Extract the (X, Y) coordinate from the center of the cell holding the provided text.  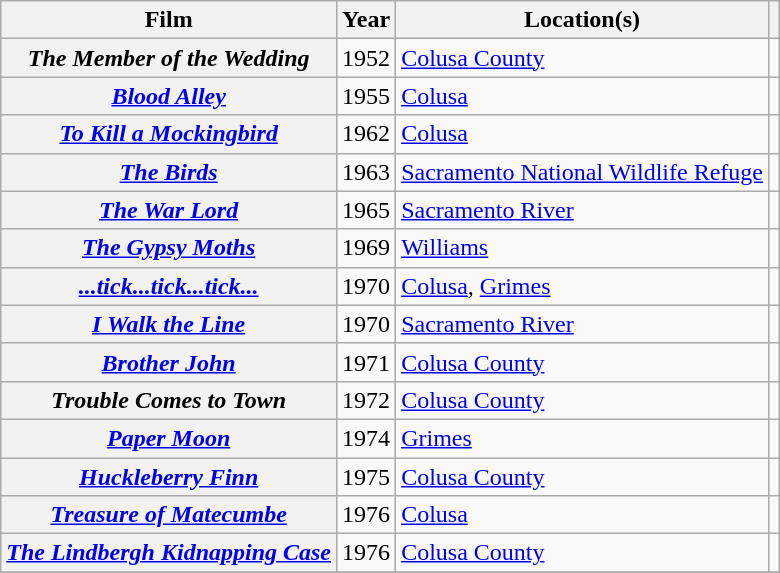
I Walk the Line (169, 324)
1972 (366, 400)
1975 (366, 477)
The Lindbergh Kidnapping Case (169, 553)
Treasure of Matecumbe (169, 515)
1974 (366, 438)
Paper Moon (169, 438)
1962 (366, 134)
1952 (366, 58)
Huckleberry Finn (169, 477)
Brother John (169, 362)
The War Lord (169, 210)
1955 (366, 96)
To Kill a Mockingbird (169, 134)
Sacramento National Wildlife Refuge (582, 172)
1965 (366, 210)
The Birds (169, 172)
Trouble Comes to Town (169, 400)
...tick...tick...tick... (169, 286)
Film (169, 20)
Year (366, 20)
Williams (582, 248)
1971 (366, 362)
Grimes (582, 438)
1963 (366, 172)
Location(s) (582, 20)
1969 (366, 248)
The Member of the Wedding (169, 58)
Blood Alley (169, 96)
Colusa, Grimes (582, 286)
The Gypsy Moths (169, 248)
